Extract the (x, y) coordinate from the center of the cell holding the provided text.  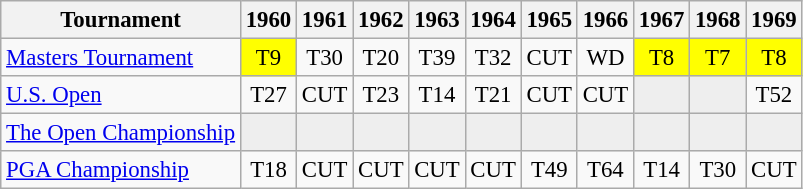
Masters Tournament (121, 58)
1965 (549, 20)
U.S. Open (121, 95)
T7 (718, 58)
T23 (381, 95)
1968 (718, 20)
T52 (774, 95)
1963 (437, 20)
1960 (268, 20)
T20 (381, 58)
1966 (605, 20)
T49 (549, 170)
T64 (605, 170)
T18 (268, 170)
1961 (325, 20)
PGA Championship (121, 170)
1962 (381, 20)
T39 (437, 58)
The Open Championship (121, 133)
WD (605, 58)
T21 (493, 95)
T32 (493, 58)
1964 (493, 20)
T9 (268, 58)
1969 (774, 20)
1967 (661, 20)
Tournament (121, 20)
T27 (268, 95)
